Find where the given text appears and provide that cell's center as [x, y] coordinate. 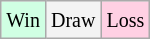
Loss [126, 20]
Win [24, 20]
Draw [72, 20]
